Identify which cell holds the provided text, then report its [x, y] central coordinate. 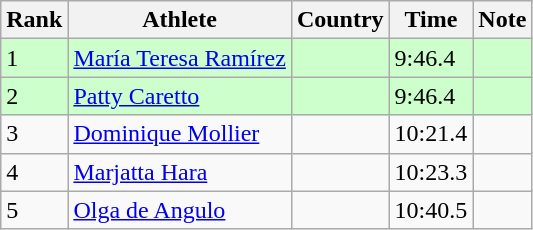
4 [34, 172]
10:23.3 [431, 172]
Country [340, 20]
2 [34, 96]
Athlete [180, 20]
María Teresa Ramírez [180, 58]
Olga de Angulo [180, 210]
10:21.4 [431, 134]
10:40.5 [431, 210]
Time [431, 20]
3 [34, 134]
Marjatta Hara [180, 172]
1 [34, 58]
5 [34, 210]
Note [502, 20]
Patty Caretto [180, 96]
Rank [34, 20]
Dominique Mollier [180, 134]
